For the text-containing cell, return its midpoint in (x, y) coordinate format. 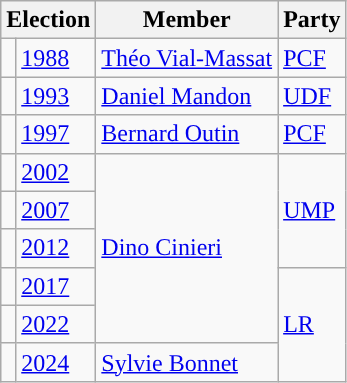
Bernard Outin (187, 134)
Dino Cinieri (187, 248)
Party (312, 20)
UMP (312, 210)
Member (187, 20)
UDF (312, 96)
2022 (56, 324)
Daniel Mandon (187, 96)
2024 (56, 362)
Sylvie Bonnet (187, 362)
2007 (56, 210)
1993 (56, 96)
Election (48, 20)
Théo Vial-Massat (187, 58)
2012 (56, 248)
1988 (56, 58)
1997 (56, 134)
2017 (56, 286)
LR (312, 324)
2002 (56, 172)
